From the cell containing the given text, extract its center point as [x, y] coordinate. 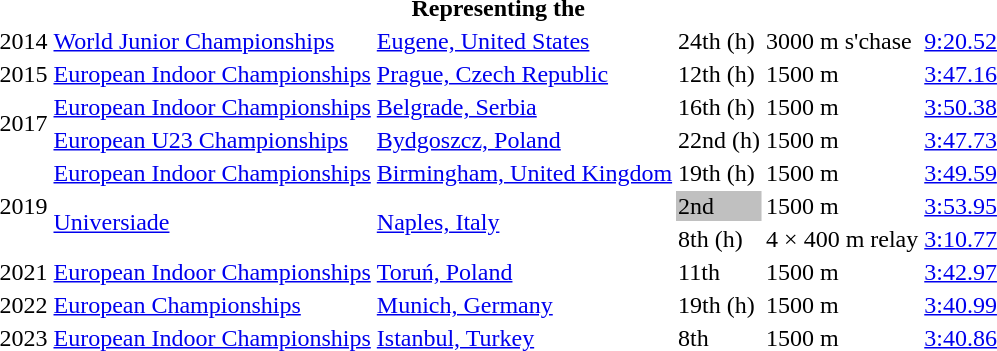
Toruń, Poland [524, 272]
Belgrade, Serbia [524, 107]
World Junior Championships [212, 41]
Universiade [212, 222]
24th (h) [720, 41]
8th (h) [720, 239]
11th [720, 272]
16th (h) [720, 107]
22nd (h) [720, 140]
European Championships [212, 305]
3000 m s'chase [842, 41]
European U23 Championships [212, 140]
Bydgoszcz, Poland [524, 140]
Munich, Germany [524, 305]
4 × 400 m relay [842, 239]
Birmingham, United Kingdom [524, 173]
Eugene, United States [524, 41]
Prague, Czech Republic [524, 74]
Naples, Italy [524, 222]
2nd [720, 206]
12th (h) [720, 74]
